Extract the [X, Y] coordinate from the center of the cell holding the provided text.  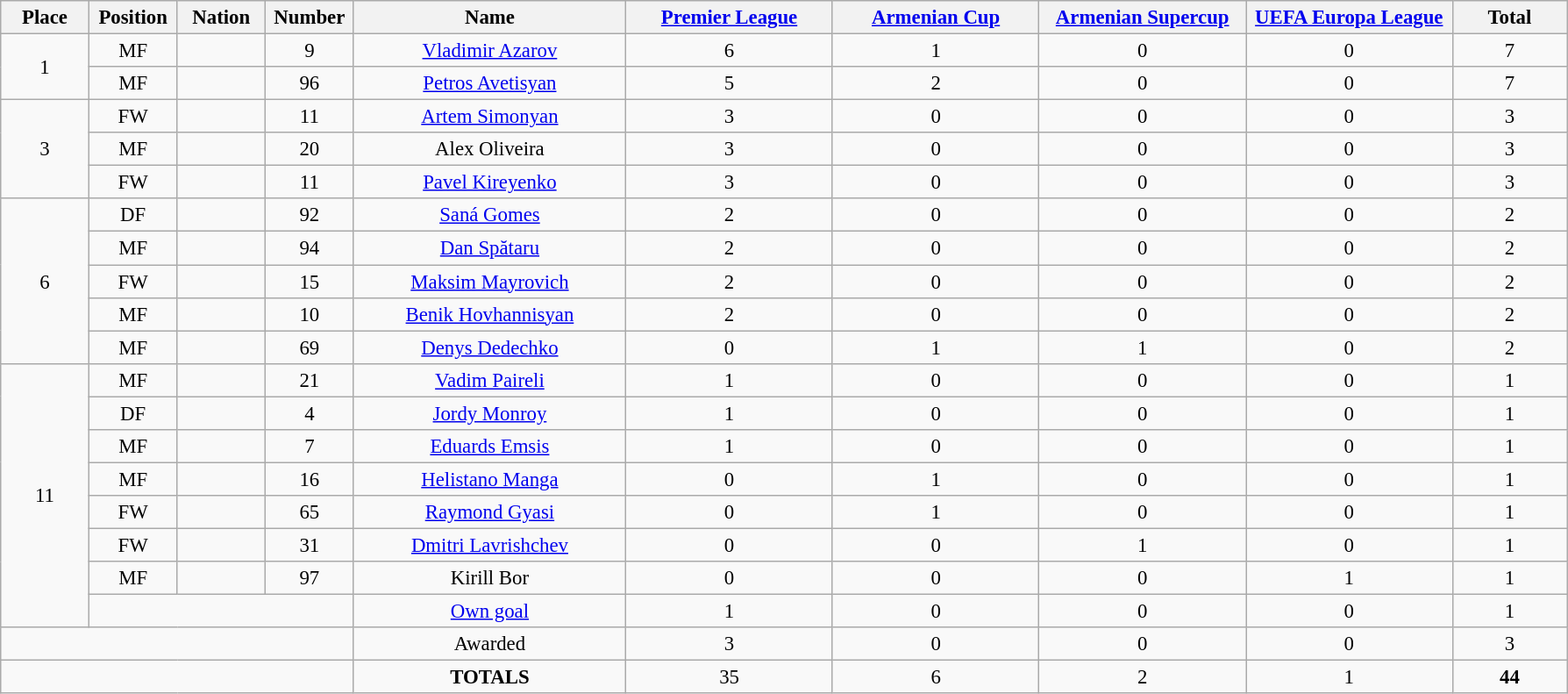
65 [310, 512]
92 [310, 215]
94 [310, 248]
Petros Avetisyan [489, 83]
Nation [221, 18]
Artem Simonyan [489, 117]
Raymond Gyasi [489, 512]
15 [310, 282]
Armenian Supercup [1143, 18]
97 [310, 578]
69 [310, 347]
Alex Oliveira [489, 149]
Place [46, 18]
Vladimir Azarov [489, 51]
Kirill Bor [489, 578]
9 [310, 51]
20 [310, 149]
Own goal [489, 612]
Name [489, 18]
Position [133, 18]
31 [310, 545]
Total [1510, 18]
21 [310, 380]
96 [310, 83]
Jordy Monroy [489, 413]
TOTALS [489, 677]
Eduards Emsis [489, 447]
16 [310, 479]
Benik Hovhannisyan [489, 314]
35 [730, 677]
Pavel Kireyenko [489, 182]
10 [310, 314]
4 [310, 413]
UEFA Europa League [1349, 18]
Dmitri Lavrishchev [489, 545]
Maksim Mayrovich [489, 282]
Denys Dedechko [489, 347]
Premier League [730, 18]
Armenian Cup [936, 18]
Awarded [489, 644]
Saná Gomes [489, 215]
44 [1510, 677]
Helistano Manga [489, 479]
Number [310, 18]
5 [730, 83]
Dan Spătaru [489, 248]
Vadim Paireli [489, 380]
